Capture the cell that displays the provided text and extract its [X, Y] central coordinate. 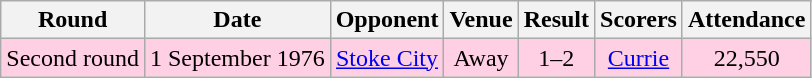
Round [73, 20]
Venue [481, 20]
Scorers [639, 20]
Result [556, 20]
Attendance [746, 20]
1–2 [556, 58]
Away [481, 58]
Date [237, 20]
Currie [639, 58]
1 September 1976 [237, 58]
22,550 [746, 58]
Second round [73, 58]
Stoke City [387, 58]
Opponent [387, 20]
